Pinpoint the cell where the given text exists, returning its (X, Y) midpoint coordinate. 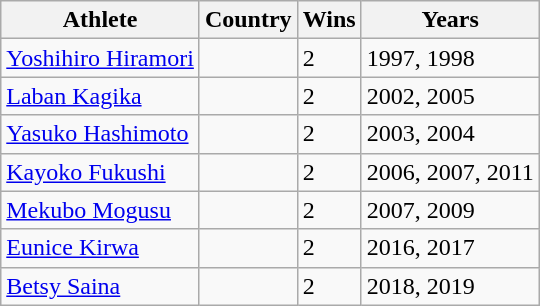
Athlete (100, 20)
Years (450, 20)
2007, 2009 (450, 210)
Kayoko Fukushi (100, 172)
Wins (329, 20)
2018, 2019 (450, 286)
Laban Kagika (100, 96)
1997, 1998 (450, 58)
2003, 2004 (450, 134)
2006, 2007, 2011 (450, 172)
Country (248, 20)
Yoshihiro Hiramori (100, 58)
2016, 2017 (450, 248)
2002, 2005 (450, 96)
Yasuko Hashimoto (100, 134)
Eunice Kirwa (100, 248)
Mekubo Mogusu (100, 210)
Betsy Saina (100, 286)
